Detect which cell encompasses the target text, then output its [X, Y] center coordinate. 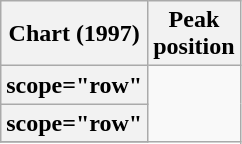
Chart (1997) [74, 34]
Peakposition [194, 34]
